Find where the given text appears and provide that cell's center as (X, Y) coordinate. 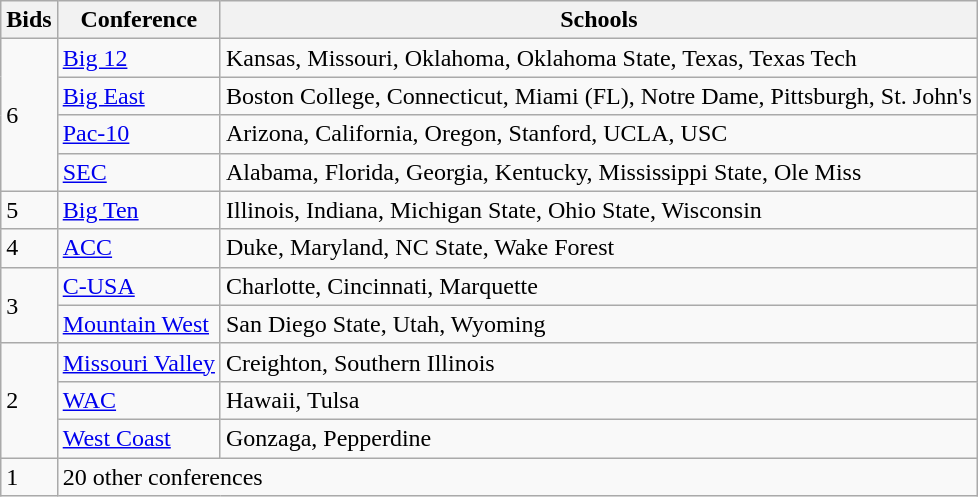
Conference (138, 20)
Arizona, California, Oregon, Stanford, UCLA, USC (598, 134)
West Coast (138, 438)
6 (29, 115)
4 (29, 248)
Alabama, Florida, Georgia, Kentucky, Mississippi State, Ole Miss (598, 172)
San Diego State, Utah, Wyoming (598, 324)
Charlotte, Cincinnati, Marquette (598, 286)
Schools (598, 20)
C-USA (138, 286)
SEC (138, 172)
Hawaii, Tulsa (598, 400)
Big East (138, 96)
Gonzaga, Pepperdine (598, 438)
Duke, Maryland, NC State, Wake Forest (598, 248)
Pac-10 (138, 134)
1 (29, 477)
20 other conferences (517, 477)
5 (29, 210)
Big 12 (138, 58)
Kansas, Missouri, Oklahoma, Oklahoma State, Texas, Texas Tech (598, 58)
Big Ten (138, 210)
Illinois, Indiana, Michigan State, Ohio State, Wisconsin (598, 210)
Boston College, Connecticut, Miami (FL), Notre Dame, Pittsburgh, St. John's (598, 96)
Mountain West (138, 324)
Bids (29, 20)
Missouri Valley (138, 362)
2 (29, 400)
3 (29, 305)
Creighton, Southern Illinois (598, 362)
ACC (138, 248)
WAC (138, 400)
